Output the [x, y] coordinate of the center of the cell containing the given text.  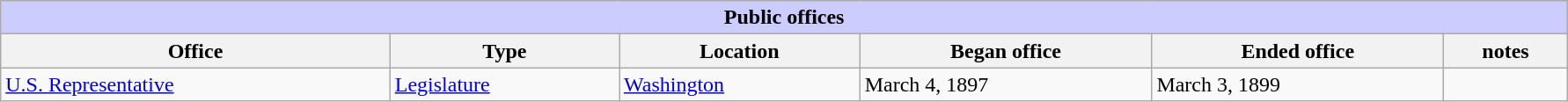
March 4, 1897 [1006, 84]
U.S. Representative [195, 84]
Location [740, 51]
Office [195, 51]
Type [504, 51]
Public offices [785, 18]
notes [1506, 51]
Ended office [1298, 51]
Legislature [504, 84]
March 3, 1899 [1298, 84]
Began office [1006, 51]
Washington [740, 84]
